Provide the (X, Y) coordinate of the cell's center where the given text is located.  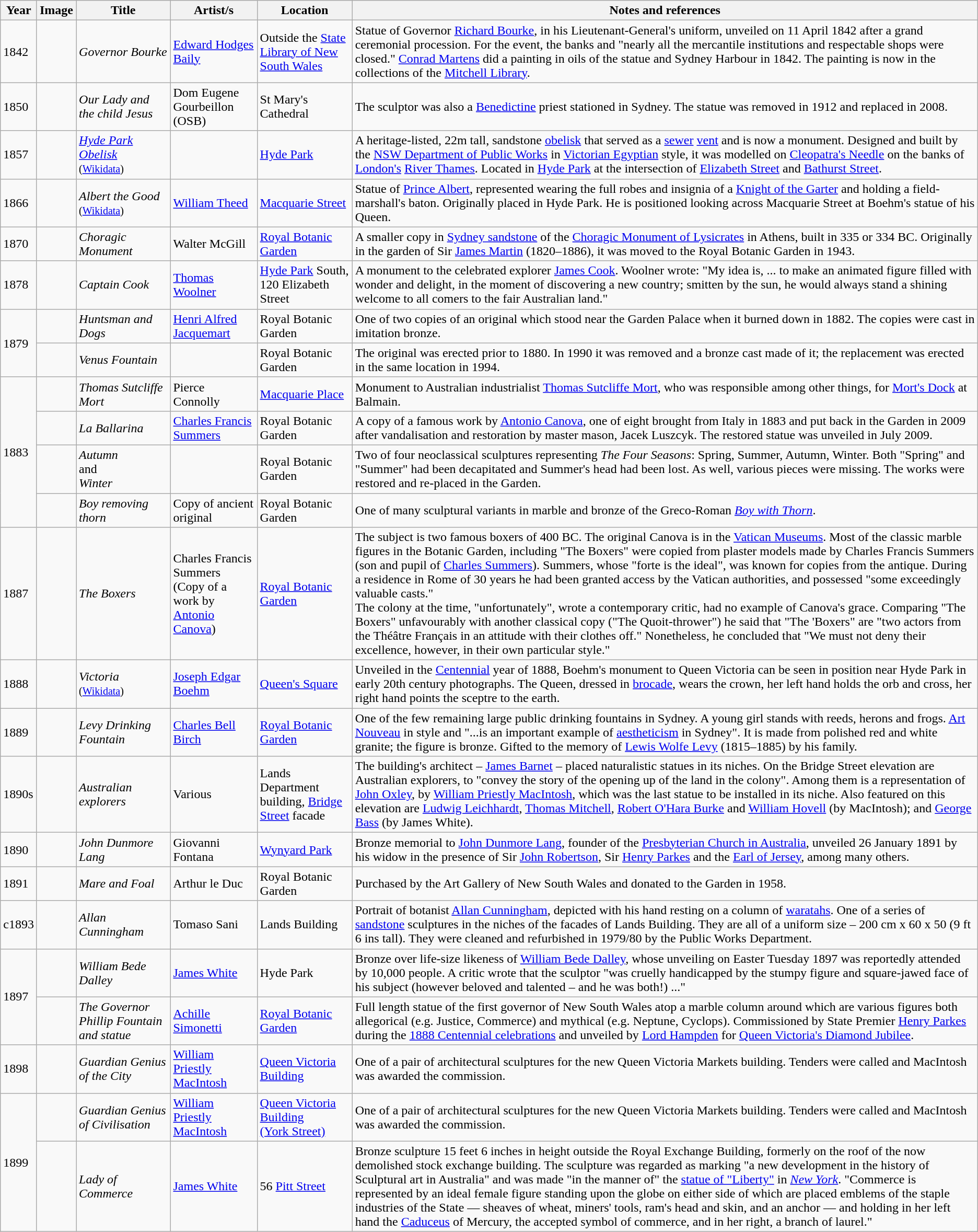
Hyde Park South, 120 Elizabeth Street (305, 285)
Arthur le Duc (214, 883)
Allan Cunningham (123, 925)
Charles Francis Summers (214, 428)
Victoria(Wikidata) (123, 684)
Joseph Edgar Boehm (214, 684)
AutumnandWinter (123, 469)
Year (19, 10)
John Dunmore Lang (123, 850)
1890 (19, 850)
Giovanni Fontana (214, 850)
One of many sculptural variants in marble and bronze of the Greco-Roman Boy with Thorn. (665, 510)
1898 (19, 1069)
Macquarie Place (305, 394)
Thomas Sutcliffe Mort (123, 394)
Lands Department building, Bridge Street facade (305, 795)
1850 (19, 107)
1887 (19, 594)
1897 (19, 997)
1890s (19, 795)
Albert the Good(Wikidata) (123, 203)
1878 (19, 285)
1870 (19, 244)
Notes and references (665, 10)
1866 (19, 203)
Mare and Foal (123, 883)
Image (56, 10)
Our Lady and the child Jesus (123, 107)
Achille Simonetti (214, 1021)
1889 (19, 732)
Huntsman and Dogs (123, 326)
Title (123, 10)
St Mary's Cathedral (305, 107)
Levy Drinking Fountain (123, 732)
Hyde Park Obelisk(Wikidata) (123, 155)
William Theed (214, 203)
Dom Eugene Gourbeillon (OSB) (214, 107)
Monument to Australian industrialist Thomas Sutcliffe Mort, who was responsible among other things, for Mort's Dock at Balmain. (665, 394)
Queen Victoria Building (305, 1069)
1842 (19, 51)
Queen's Square (305, 684)
The sculptor was also a Benedictine priest stationed in Sydney. The statue was removed in 1912 and replaced in 2008. (665, 107)
1857 (19, 155)
c1893 (19, 925)
Edward Hodges Baily (214, 51)
1899 (19, 1162)
Guardian Genius of Civilisation (123, 1117)
Purchased by the Art Gallery of New South Wales and donated to the Garden in 1958. (665, 883)
Thomas Woolner (214, 285)
Walter McGill (214, 244)
Henri Alfred Jacquemart (214, 326)
1891 (19, 883)
Copy of ancient original (214, 510)
Location (305, 10)
Lady of Commerce (123, 1187)
Various (214, 795)
One of two copies of an original which stood near the Garden Palace when it burned down in 1882. The copies were cast in imitation bronze. (665, 326)
Choragic Monument (123, 244)
William Bede Dalley (123, 973)
Charles Bell Birch (214, 732)
1888 (19, 684)
Governor Bourke (123, 51)
Captain Cook (123, 285)
1879 (19, 343)
Lands Building (305, 925)
Charles Francis Summers(Copy of a work by Antonio Canova) (214, 594)
Queen Victoria Building(York Street) (305, 1117)
Boy removing thorn (123, 510)
Guardian Genius of the City (123, 1069)
Pierce Connolly (214, 394)
Macquarie Street (305, 203)
Wynyard Park (305, 850)
1883 (19, 452)
The Boxers (123, 594)
Australian explorers (123, 795)
The Governor Phillip Fountain and statue (123, 1021)
La Ballarina (123, 428)
Tomaso Sani (214, 925)
56 Pitt Street (305, 1187)
Artist/s (214, 10)
Outside the State Library of New South Wales (305, 51)
Venus Fountain (123, 360)
